Pinpoint the cell where the given text exists, returning its (X, Y) midpoint coordinate. 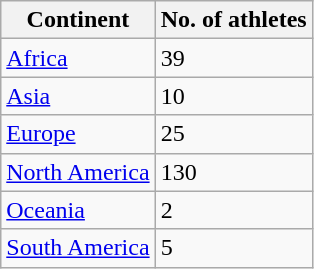
Oceania (78, 210)
Asia (78, 96)
No. of athletes (234, 20)
North America (78, 172)
Continent (78, 20)
Africa (78, 58)
Europe (78, 134)
2 (234, 210)
25 (234, 134)
39 (234, 58)
10 (234, 96)
South America (78, 248)
5 (234, 248)
130 (234, 172)
